Search for the cell housing the specified text and yield its (X, Y) center coordinate. 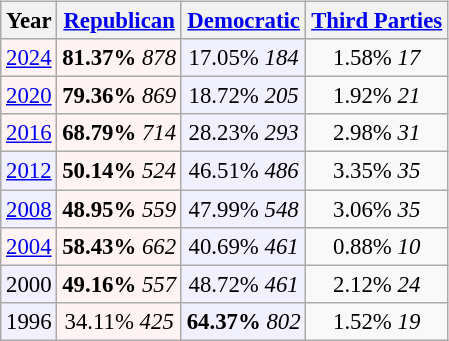
28.23% 293 (243, 133)
2004 (29, 246)
3.06% 35 (377, 209)
1.58% 17 (377, 58)
Democratic (243, 21)
Year (29, 21)
34.11% 425 (119, 321)
3.35% 35 (377, 171)
2020 (29, 96)
40.69% 461 (243, 246)
2008 (29, 209)
2.12% 24 (377, 284)
49.16% 557 (119, 284)
18.72% 205 (243, 96)
48.72% 461 (243, 284)
Third Parties (377, 21)
2000 (29, 284)
64.37% 802 (243, 321)
58.43% 662 (119, 246)
2016 (29, 133)
0.88% 10 (377, 246)
1.92% 21 (377, 96)
79.36% 869 (119, 96)
1996 (29, 321)
Republican (119, 21)
81.37% 878 (119, 58)
46.51% 486 (243, 171)
2024 (29, 58)
2.98% 31 (377, 133)
47.99% 548 (243, 209)
50.14% 524 (119, 171)
2012 (29, 171)
68.79% 714 (119, 133)
1.52% 19 (377, 321)
17.05% 184 (243, 58)
48.95% 559 (119, 209)
